From the cell containing the given text, extract its center point as [x, y] coordinate. 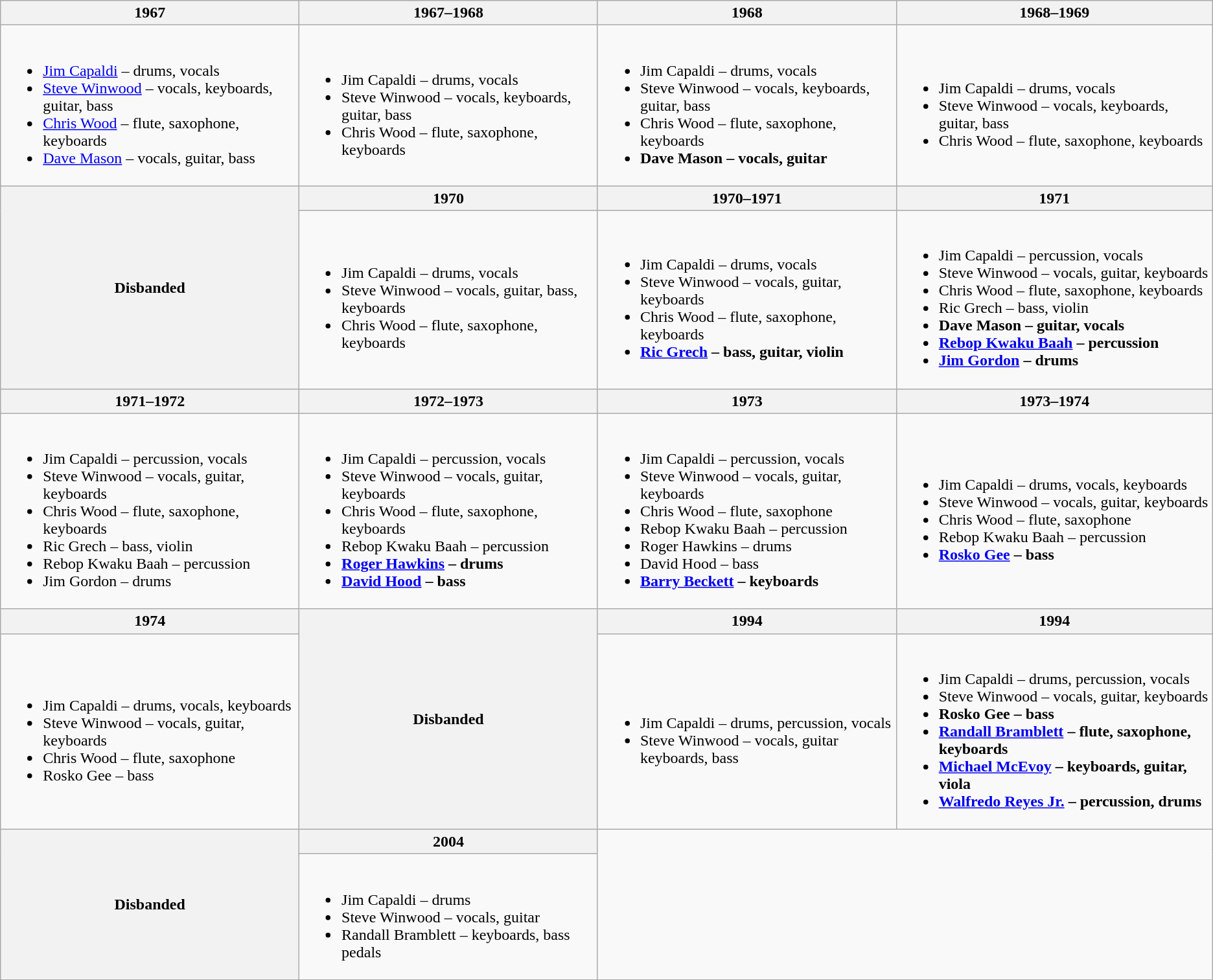
1967 [150, 13]
1967–1968 [448, 13]
1968–1969 [1054, 13]
Jim Capaldi – drums, vocalsSteve Winwood – vocals, guitar, keyboardsChris Wood – flute, saxophone, keyboardsRic Grech – bass, guitar, violin [746, 299]
1972–1973 [448, 401]
1974 [150, 621]
Jim Capaldi – drums, vocalsSteve Winwood – vocals, keyboards, guitar, bassChris Wood – flute, saxophone, keyboardsDave Mason – vocals, guitar [746, 106]
1968 [746, 13]
1973 [746, 401]
1971 [1054, 198]
Jim Capaldi – drumsSteve Winwood – vocals, guitarRandall Bramblett – keyboards, bass pedals [448, 917]
Jim Capaldi – drums, vocalsSteve Winwood – vocals, keyboards, guitar, bassChris Wood – flute, saxophone, keyboardsDave Mason – vocals, guitar, bass [150, 106]
1970 [448, 198]
Jim Capaldi – drums, vocalsSteve Winwood – vocals, guitar, bass, keyboardsChris Wood – flute, saxophone, keyboards [448, 299]
1971–1972 [150, 401]
1973–1974 [1054, 401]
Jim Capaldi – drums, percussion, vocalsSteve Winwood – vocals, guitar keyboards, bass [746, 731]
2004 [448, 841]
1970–1971 [746, 198]
Jim Capaldi – drums, vocals, keyboardsSteve Winwood – vocals, guitar, keyboardsChris Wood – flute, saxophoneRosko Gee – bass [150, 731]
